Locate the cell with the specified text and output its [x, y] center coordinate. 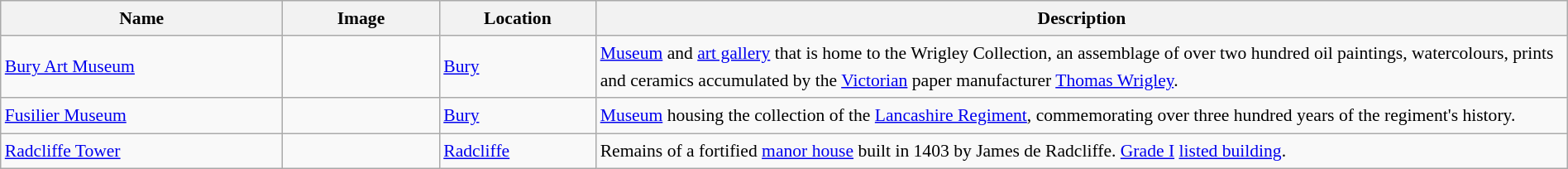
Remains of a fortified manor house built in 1403 by James de Radcliffe. Grade I listed building. [1082, 151]
Museum housing the collection of the Lancashire Regiment, commemorating over three hundred years of the regiment's history. [1082, 116]
Radcliffe Tower [142, 151]
Radcliffe [518, 151]
Bury Art Museum [142, 68]
Description [1082, 18]
Fusilier Museum [142, 116]
Image [361, 18]
Name [142, 18]
Location [518, 18]
